Identify which cell holds the provided text, then report its [x, y] central coordinate. 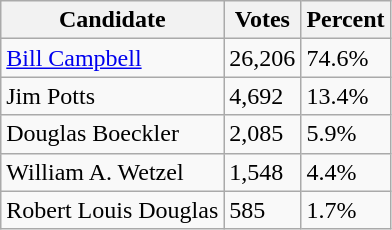
Jim Potts [112, 96]
Percent [346, 20]
Douglas Boeckler [112, 134]
4.4% [346, 172]
1,548 [262, 172]
5.9% [346, 134]
Votes [262, 20]
Robert Louis Douglas [112, 210]
1.7% [346, 210]
Candidate [112, 20]
26,206 [262, 58]
Bill Campbell [112, 58]
74.6% [346, 58]
13.4% [346, 96]
585 [262, 210]
2,085 [262, 134]
William A. Wetzel [112, 172]
4,692 [262, 96]
